From the cell containing the given text, extract its center point as [X, Y] coordinate. 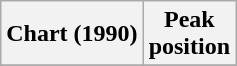
Peakposition [189, 34]
Chart (1990) [72, 34]
